Return the (x, y) coordinate for the center point of the cell that contains the specified text.  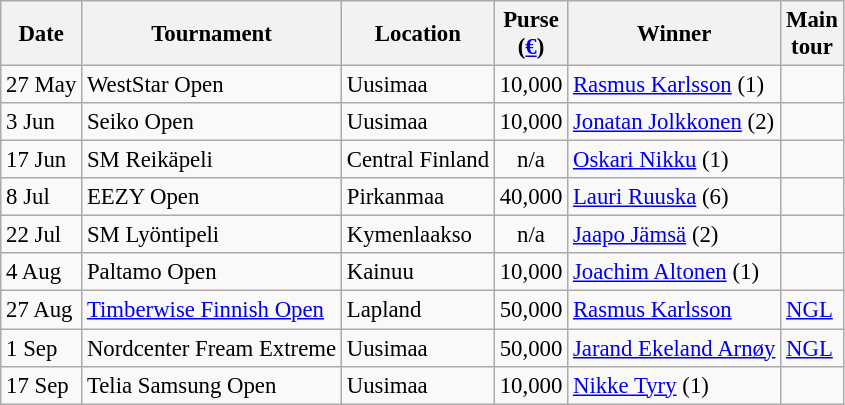
WestStar Open (212, 85)
40,000 (530, 197)
Jarand Ekeland Arnøy (674, 348)
4 Aug (42, 273)
Pirkanmaa (418, 197)
Location (418, 34)
Nordcenter Fream Extreme (212, 348)
1 Sep (42, 348)
Joachim Altonen (1) (674, 273)
Jonatan Jolkkonen (2) (674, 122)
SM Reikäpeli (212, 160)
Central Finland (418, 160)
17 Sep (42, 385)
Seiko Open (212, 122)
Winner (674, 34)
Oskari Nikku (1) (674, 160)
Purse(€) (530, 34)
22 Jul (42, 235)
EEZY Open (212, 197)
Nikke Tyry (1) (674, 385)
Rasmus Karlsson (1) (674, 85)
8 Jul (42, 197)
Timberwise Finnish Open (212, 310)
Rasmus Karlsson (674, 310)
Lapland (418, 310)
Maintour (812, 34)
Paltamo Open (212, 273)
Kainuu (418, 273)
Kymenlaakso (418, 235)
3 Jun (42, 122)
SM Lyöntipeli (212, 235)
Date (42, 34)
27 May (42, 85)
27 Aug (42, 310)
Lauri Ruuska (6) (674, 197)
Jaapo Jämsä (2) (674, 235)
Telia Samsung Open (212, 385)
Tournament (212, 34)
17 Jun (42, 160)
